Detect which cell encompasses the target text, then output its (X, Y) center coordinate. 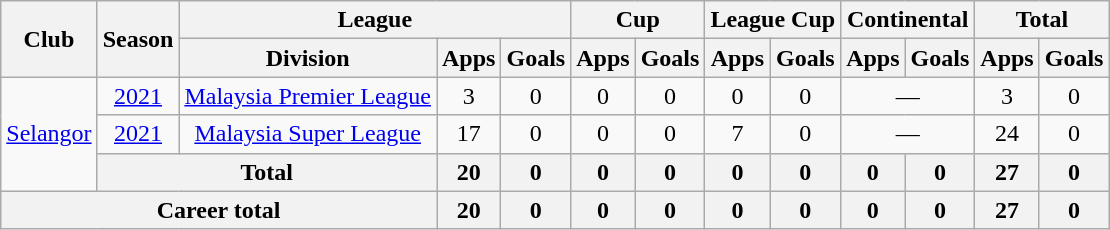
Selangor (49, 134)
Continental (908, 20)
Season (138, 39)
Career total (219, 210)
Malaysia Premier League (308, 96)
League (375, 20)
Division (308, 58)
Cup (638, 20)
League Cup (773, 20)
Club (49, 39)
17 (468, 134)
Malaysia Super League (308, 134)
7 (738, 134)
24 (1007, 134)
